Extract the (X, Y) coordinate from the center of the cell holding the provided text.  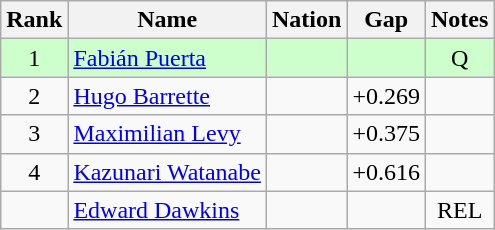
Q (459, 58)
Hugo Barrette (168, 96)
Edward Dawkins (168, 210)
Name (168, 20)
Fabián Puerta (168, 58)
Gap (386, 20)
1 (34, 58)
Maximilian Levy (168, 134)
Nation (306, 20)
+0.269 (386, 96)
Kazunari Watanabe (168, 172)
Rank (34, 20)
+0.616 (386, 172)
REL (459, 210)
4 (34, 172)
2 (34, 96)
Notes (459, 20)
3 (34, 134)
+0.375 (386, 134)
